Return (x, y) of the center of cell containing provided text 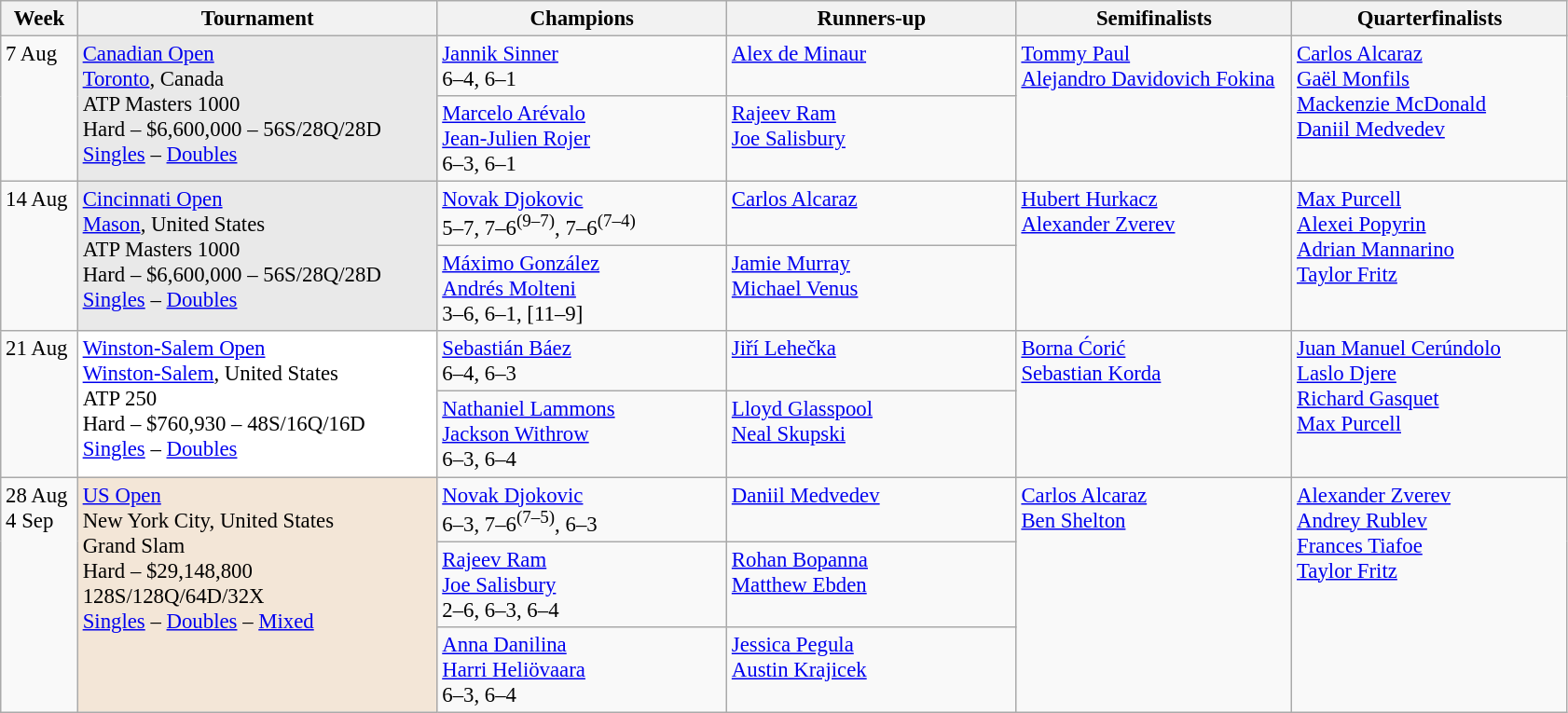
Juan Manuel Cerúndolo Laslo Djere Richard Gasquet Max Purcell (1430, 404)
Champions (582, 19)
Daniil Medvedev (873, 509)
Week (39, 19)
Jessica Pegula Austin Krajicek (873, 669)
Carlos Alcaraz Gaël Monfils Mackenzie McDonald Daniil Medvedev (1430, 109)
Cincinnati Open Mason, United StatesATP Masters 1000 Hard – $6,600,000 – 56S/28Q/28D Singles – Doubles (257, 257)
28 Aug4 Sep (39, 595)
Rajeev Ram Joe Salisbury 2–6, 6–3, 6–4 (582, 584)
Runners-up (873, 19)
Marcelo Arévalo Jean-Julien Rojer 6–3, 6–1 (582, 139)
Sebastián Báez 6–4, 6–3 (582, 362)
Max Purcell Alexei Popyrin Adrian Mannarino Taylor Fritz (1430, 257)
Tommy Paul Alejandro Davidovich Fokina (1154, 109)
Lloyd Glasspool Neal Skupski (873, 434)
Novak Djokovic 6–3, 7–6(7–5), 6–3 (582, 509)
7 Aug (39, 109)
Jannik Sinner 6–4, 6–1 (582, 67)
Jamie Murray Michael Venus (873, 289)
14 Aug (39, 257)
Novak Djokovic 5–7, 7–6(9–7), 7–6(7–4) (582, 214)
Máximo González Andrés Molteni 3–6, 6–1, [11–9] (582, 289)
Rohan Bopanna Matthew Ebden (873, 584)
21 Aug (39, 404)
Nathaniel Lammons Jackson Withrow 6–3, 6–4 (582, 434)
US OpenNew York City, United States Grand Slam Hard – $29,148,800128S/128Q/64D/32XSingles – Doubles – Mixed (257, 595)
Carlos Alcaraz (873, 214)
Hubert Hurkacz Alexander Zverev (1154, 257)
Alex de Minaur (873, 67)
Borna Ćorić Sebastian Korda (1154, 404)
Alexander Zverev Andrey Rublev Frances Tiafoe Taylor Fritz (1430, 595)
Winston-Salem OpenWinston-Salem, United StatesATP 250 Hard – $760,930 – 48S/16Q/16D Singles – Doubles (257, 404)
Canadian Open Toronto, CanadaATP Masters 1000 Hard – $6,600,000 – 56S/28Q/28D Singles – Doubles (257, 109)
Jiří Lehečka (873, 362)
Quarterfinalists (1430, 19)
Tournament (257, 19)
Anna Danilina Harri Heliövaara 6–3, 6–4 (582, 669)
Semifinalists (1154, 19)
Rajeev Ram Joe Salisbury (873, 139)
Carlos Alcaraz Ben Shelton (1154, 595)
